For the text-containing cell, return its midpoint in [X, Y] coordinate format. 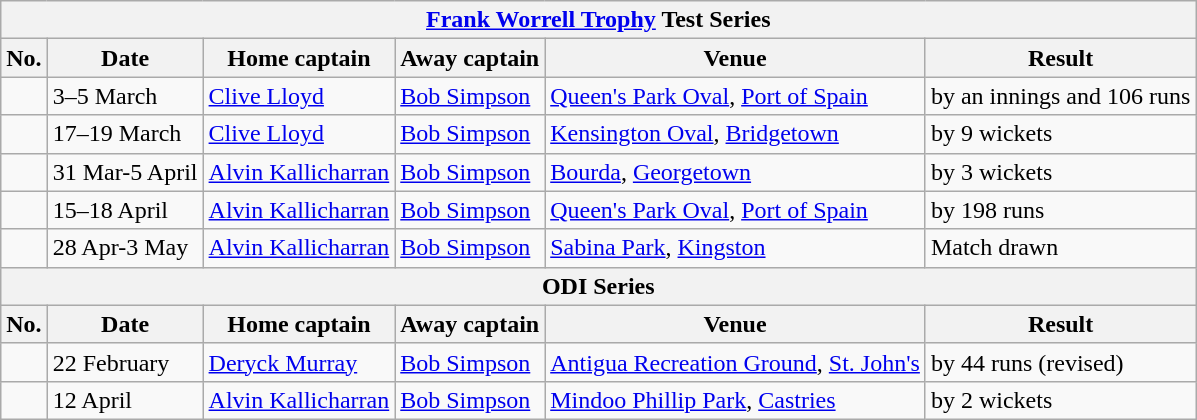
Deryck Murray [299, 362]
by an innings and 106 runs [1060, 96]
Antigua Recreation Ground, St. John's [736, 362]
Kensington Oval, Bridgetown [736, 134]
15–18 April [125, 210]
by 3 wickets [1060, 172]
31 Mar-5 April [125, 172]
Mindoo Phillip Park, Castries [736, 400]
17–19 March [125, 134]
by 44 runs (revised) [1060, 362]
by 2 wickets [1060, 400]
3–5 March [125, 96]
Bourda, Georgetown [736, 172]
ODI Series [598, 286]
Frank Worrell Trophy Test Series [598, 20]
Match drawn [1060, 248]
28 Apr-3 May [125, 248]
12 April [125, 400]
by 198 runs [1060, 210]
by 9 wickets [1060, 134]
22 February [125, 362]
Sabina Park, Kingston [736, 248]
